Search for the cell housing the specified text and yield its [x, y] center coordinate. 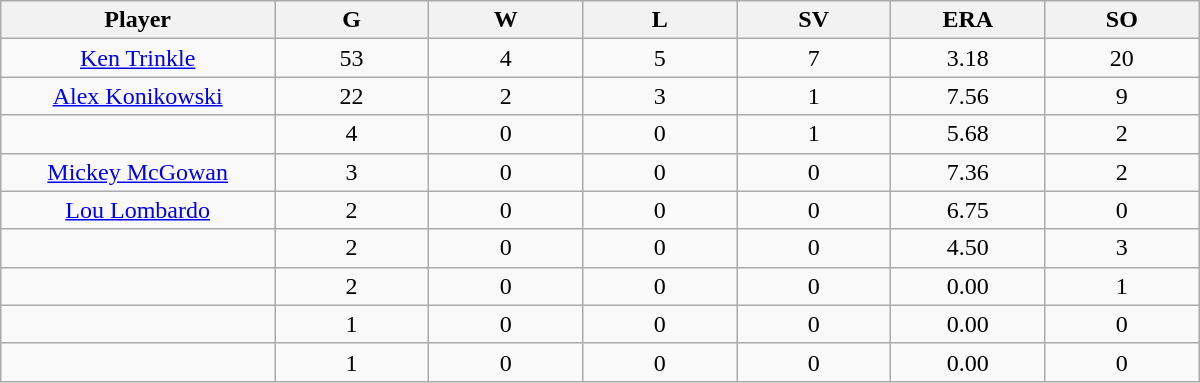
9 [1122, 96]
ERA [968, 20]
W [506, 20]
L [660, 20]
5.68 [968, 134]
7.36 [968, 172]
20 [1122, 58]
7.56 [968, 96]
6.75 [968, 210]
Ken Trinkle [138, 58]
Alex Konikowski [138, 96]
Lou Lombardo [138, 210]
SO [1122, 20]
4.50 [968, 248]
22 [352, 96]
5 [660, 58]
SV [814, 20]
7 [814, 58]
G [352, 20]
3.18 [968, 58]
53 [352, 58]
Mickey McGowan [138, 172]
Player [138, 20]
